Capture the cell that displays the provided text and extract its [X, Y] central coordinate. 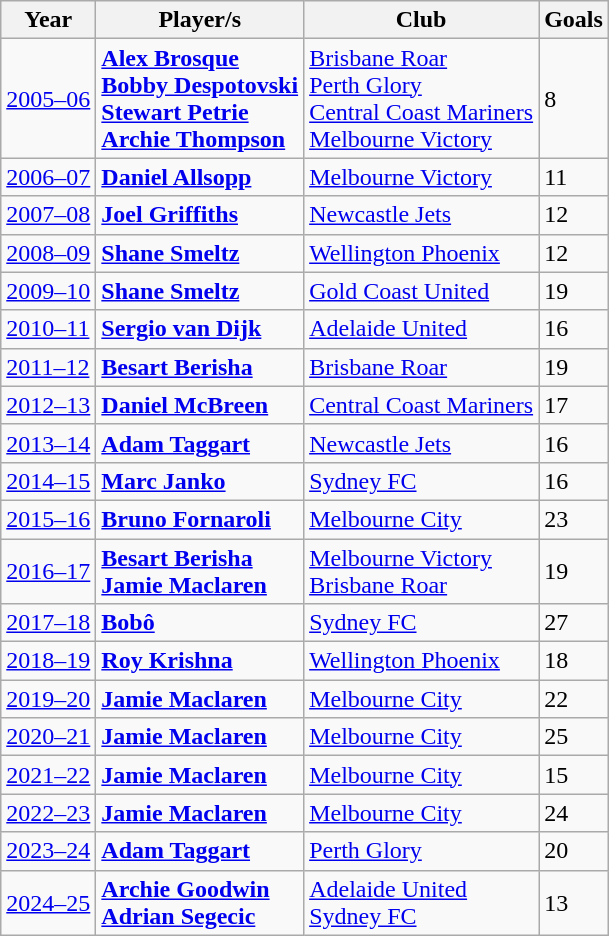
18 [574, 661]
2019–20 [48, 699]
2021–22 [48, 775]
Year [48, 20]
Alex Brosque Bobby Despotovski Stewart Petrie Archie Thompson [200, 98]
Sergio van Dijk [200, 329]
Joel Griffiths [200, 215]
17 [574, 405]
2008–09 [48, 253]
Club [422, 20]
8 [574, 98]
2016–17 [48, 570]
2018–19 [48, 661]
Gold Coast United [422, 291]
11 [574, 177]
Melbourne Victory [422, 177]
27 [574, 623]
Brisbane RoarPerth GloryCentral Coast MarinersMelbourne Victory [422, 98]
2012–13 [48, 405]
2023–24 [48, 851]
2005–06 [48, 98]
Adelaide UnitedSydney FC [422, 902]
Perth Glory [422, 851]
Bobô [200, 623]
Player/s [200, 20]
2013–14 [48, 443]
2009–10 [48, 291]
2007–08 [48, 215]
Besart Berisha [200, 367]
2010–11 [48, 329]
2024–25 [48, 902]
Melbourne VictoryBrisbane Roar [422, 570]
25 [574, 737]
2014–15 [48, 481]
13 [574, 902]
Central Coast Mariners [422, 405]
24 [574, 813]
Daniel McBreen [200, 405]
20 [574, 851]
Besart Berisha Jamie Maclaren [200, 570]
Bruno Fornaroli [200, 519]
23 [574, 519]
Daniel Allsopp [200, 177]
2017–18 [48, 623]
Marc Janko [200, 481]
2022–23 [48, 813]
15 [574, 775]
Archie Goodwin Adrian Segecic [200, 902]
2006–07 [48, 177]
Adelaide United [422, 329]
Roy Krishna [200, 661]
Brisbane Roar [422, 367]
22 [574, 699]
Goals [574, 20]
2015–16 [48, 519]
2011–12 [48, 367]
2020–21 [48, 737]
